Determine the (x, y) coordinate at the center of the cell enclosing the given text.  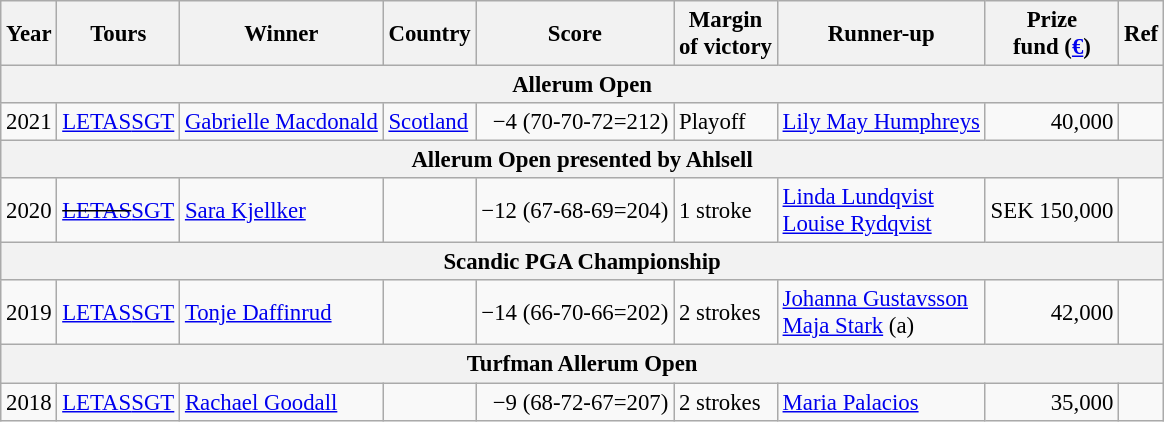
Sara Kjellker (282, 210)
Johanna Gustavsson Maja Stark (a) (881, 312)
Allerum Open (582, 85)
Maria Palacios (881, 402)
35,000 (1052, 402)
Linda Lundqvist Louise Rydqvist (881, 210)
Lily May Humphreys (881, 122)
Winner (282, 34)
−14 (66-70-66=202) (575, 312)
Year (29, 34)
2020 (29, 210)
Rachael Goodall (282, 402)
SEK 150,000 (1052, 210)
Country (430, 34)
−9 (68-72-67=207) (575, 402)
−4 (70-70-72=212) (575, 122)
2021 (29, 122)
Scotland (430, 122)
Gabrielle Macdonald (282, 122)
Tonje Daffinrud (282, 312)
Tours (118, 34)
40,000 (1052, 122)
Runner-up (881, 34)
1 stroke (726, 210)
−12 (67-68-69=204) (575, 210)
2019 (29, 312)
2018 (29, 402)
Turfman Allerum Open (582, 364)
Playoff (726, 122)
Marginof victory (726, 34)
Score (575, 34)
Prizefund (€) (1052, 34)
Allerum Open presented by Ahlsell (582, 160)
42,000 (1052, 312)
Scandic PGA Championship (582, 262)
Ref (1142, 34)
